Pinpoint the cell where the given text exists, returning its (x, y) midpoint coordinate. 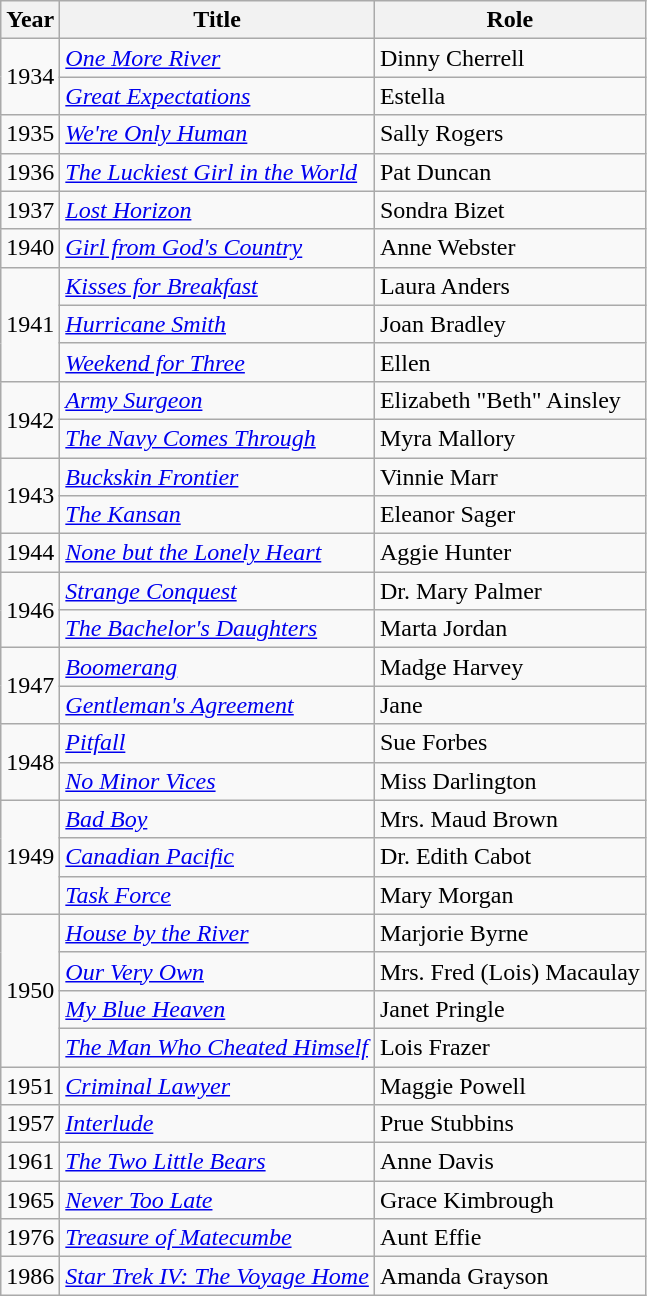
The Luckiest Girl in the World (218, 172)
1936 (30, 172)
1935 (30, 134)
House by the River (218, 933)
1944 (30, 553)
Aggie Hunter (510, 553)
Marta Jordan (510, 629)
Vinnie Marr (510, 477)
None but the Lonely Heart (218, 553)
1957 (30, 1124)
Canadian Pacific (218, 857)
Gentleman's Agreement (218, 705)
Madge Harvey (510, 667)
Year (30, 20)
Elizabeth "Beth" Ainsley (510, 400)
1961 (30, 1162)
Prue Stubbins (510, 1124)
1949 (30, 857)
Interlude (218, 1124)
Grace Kimbrough (510, 1200)
Pat Duncan (510, 172)
1965 (30, 1200)
Miss Darlington (510, 781)
Our Very Own (218, 971)
Aunt Effie (510, 1238)
Role (510, 20)
Criminal Lawyer (218, 1085)
Mrs. Maud Brown (510, 819)
1937 (30, 210)
Maggie Powell (510, 1085)
1942 (30, 419)
Anne Webster (510, 248)
Dr. Mary Palmer (510, 591)
Lois Frazer (510, 1047)
Treasure of Matecumbe (218, 1238)
Myra Mallory (510, 438)
We're Only Human (218, 134)
1947 (30, 686)
Title (218, 20)
No Minor Vices (218, 781)
Dinny Cherrell (510, 58)
Strange Conquest (218, 591)
1941 (30, 324)
Laura Anders (510, 286)
1951 (30, 1085)
Estella (510, 96)
Girl from God's Country (218, 248)
Great Expectations (218, 96)
Pitfall (218, 743)
Anne Davis (510, 1162)
1943 (30, 496)
Sally Rogers (510, 134)
Sue Forbes (510, 743)
1940 (30, 248)
Mary Morgan (510, 895)
Sondra Bizet (510, 210)
The Two Little Bears (218, 1162)
Dr. Edith Cabot (510, 857)
Hurricane Smith (218, 324)
1950 (30, 990)
1976 (30, 1238)
Marjorie Byrne (510, 933)
Janet Pringle (510, 1009)
1986 (30, 1276)
Task Force (218, 895)
Boomerang (218, 667)
Kisses for Breakfast (218, 286)
The Kansan (218, 515)
The Bachelor's Daughters (218, 629)
Jane (510, 705)
One More River (218, 58)
Weekend for Three (218, 362)
Star Trek IV: The Voyage Home (218, 1276)
Bad Boy (218, 819)
My Blue Heaven (218, 1009)
Never Too Late (218, 1200)
The Man Who Cheated Himself (218, 1047)
1934 (30, 77)
Eleanor Sager (510, 515)
Amanda Grayson (510, 1276)
Joan Bradley (510, 324)
Mrs. Fred (Lois) Macaulay (510, 971)
Lost Horizon (218, 210)
1948 (30, 762)
Army Surgeon (218, 400)
1946 (30, 610)
Buckskin Frontier (218, 477)
Ellen (510, 362)
The Navy Comes Through (218, 438)
